For the text-containing cell, return its midpoint in (x, y) coordinate format. 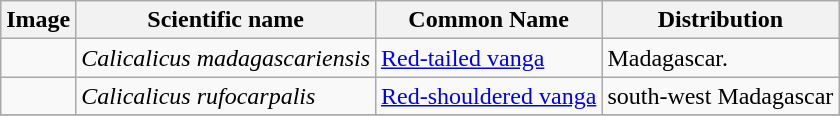
Image (38, 20)
south-west Madagascar (720, 96)
Distribution (720, 20)
Calicalicus rufocarpalis (226, 96)
Scientific name (226, 20)
Common Name (489, 20)
Madagascar. (720, 58)
Red-shouldered vanga (489, 96)
Calicalicus madagascariensis (226, 58)
Red-tailed vanga (489, 58)
